Determine the (X, Y) coordinate at the center of the cell enclosing the given text.  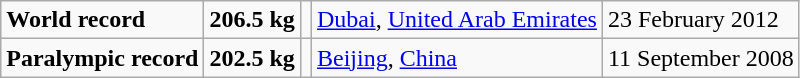
11 September 2008 (700, 58)
Paralympic record (102, 58)
Dubai, United Arab Emirates (456, 20)
202.5 kg (252, 58)
World record (102, 20)
Beijing, China (456, 58)
206.5 kg (252, 20)
23 February 2012 (700, 20)
